Identify which cell holds the provided text, then report its [X, Y] central coordinate. 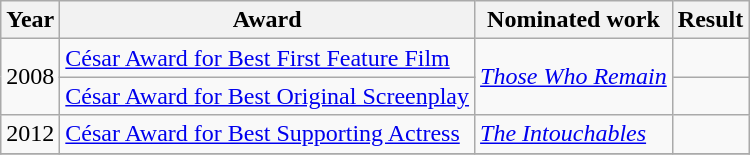
The Intouchables [574, 134]
César Award for Best Original Screenplay [268, 96]
César Award for Best Supporting Actress [268, 134]
2008 [30, 77]
Result [710, 20]
Year [30, 20]
César Award for Best First Feature Film [268, 58]
Award [268, 20]
Nominated work [574, 20]
2012 [30, 134]
Those Who Remain [574, 77]
